Pinpoint the cell where the given text exists, returning its (x, y) midpoint coordinate. 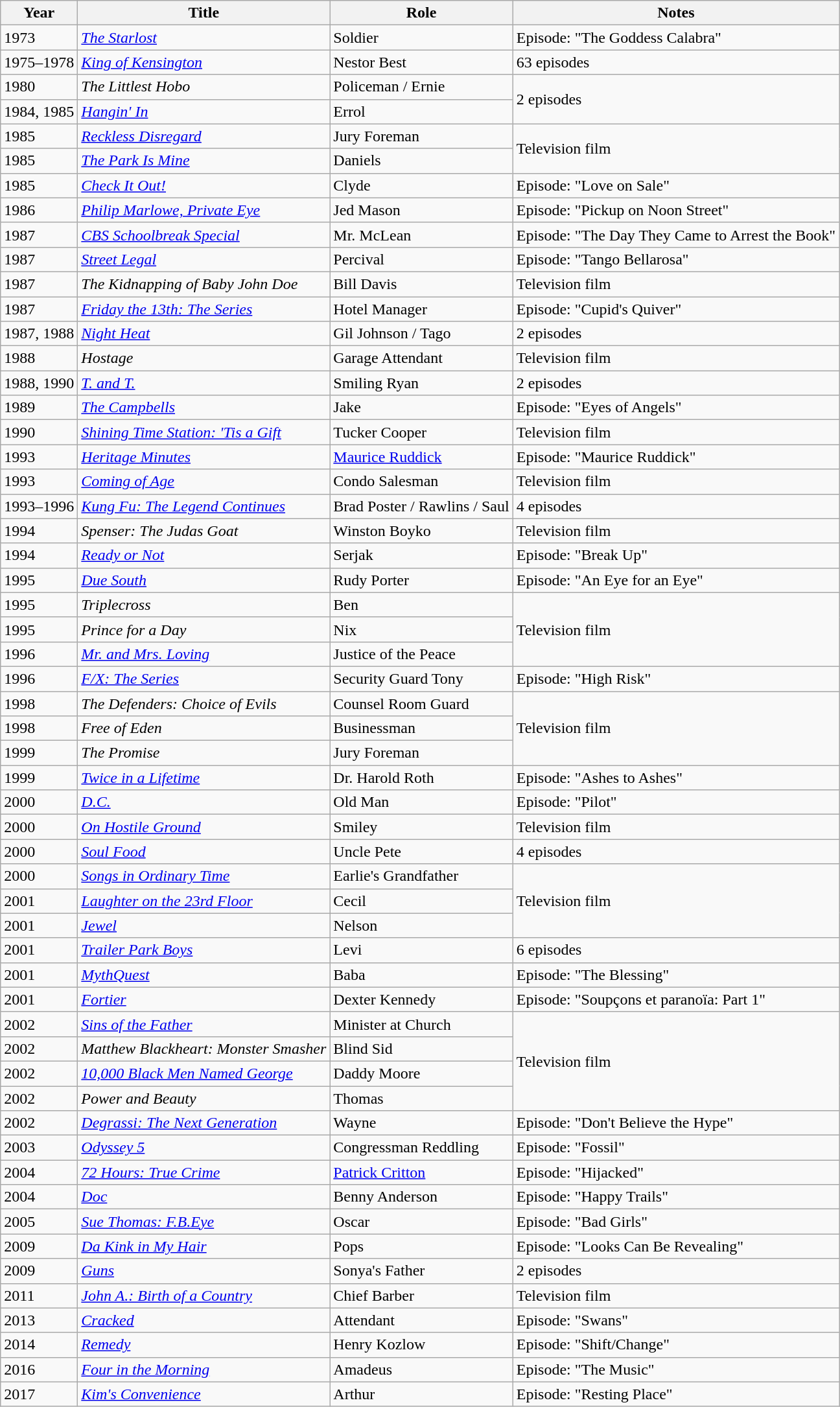
On Hostile Ground (204, 827)
Shining Time Station: 'Tis a Gift (204, 432)
2017 (39, 1394)
Hostage (204, 358)
Counsel Room Guard (421, 703)
Twice in a Lifetime (204, 778)
2005 (39, 1222)
Amadeus (421, 1369)
Security Guard Tony (421, 679)
Free of Eden (204, 728)
Hotel Manager (421, 309)
Fortier (204, 999)
Triplecross (204, 605)
Smiley (421, 827)
Brad Poster / Rawlins / Saul (421, 506)
Cracked (204, 1320)
1993–1996 (39, 506)
Benny Anderson (421, 1197)
Condo Salesman (421, 482)
Matthew Blackheart: Monster Smasher (204, 1049)
63 episodes (675, 62)
1986 (39, 210)
Laughter on the 23rd Floor (204, 901)
Tucker Cooper (421, 432)
1980 (39, 87)
Guns (204, 1271)
Episode: "Shift/Change" (675, 1345)
Levi (421, 950)
F/X: The Series (204, 679)
Businessman (421, 728)
Ben (421, 605)
6 episodes (675, 950)
Episode: "Looks Can Be Revealing" (675, 1246)
Nix (421, 629)
Heritage Minutes (204, 457)
1989 (39, 408)
Chief Barber (421, 1296)
Congressman Reddling (421, 1148)
Episode: "Pickup on Noon Street" (675, 210)
Remedy (204, 1345)
Serjak (421, 555)
Gil Johnson / Tago (421, 334)
Episode: "The Day They Came to Arrest the Book" (675, 235)
2003 (39, 1148)
Episode: "The Music" (675, 1369)
Due South (204, 580)
Nelson (421, 925)
Pops (421, 1246)
Episode: "Happy Trails" (675, 1197)
The Littlest Hobo (204, 87)
Episode: "Resting Place" (675, 1394)
Attendant (421, 1320)
Episode: "Ashes to Ashes" (675, 778)
Check It Out! (204, 185)
Soul Food (204, 852)
Sue Thomas: F.B.Eye (204, 1222)
Cecil (421, 901)
Episode: "An Eye for an Eye" (675, 580)
Doc (204, 1197)
Arthur (421, 1394)
Spenser: The Judas Goat (204, 531)
Bill Davis (421, 284)
Minister at Church (421, 1024)
1990 (39, 432)
Mr. McLean (421, 235)
Title (204, 13)
Maurice Ruddick (421, 457)
Night Heat (204, 334)
Odyssey 5 (204, 1148)
The Kidnapping of Baby John Doe (204, 284)
Smiling Ryan (421, 383)
Episode: "Soupçons et paranoïa: Part 1" (675, 999)
Hangin' In (204, 111)
Daniels (421, 161)
Old Man (421, 802)
Episode: "The Goddess Calabra" (675, 38)
Year (39, 13)
The Promise (204, 753)
Philip Marlowe, Private Eye (204, 210)
Sins of the Father (204, 1024)
Prince for a Day (204, 629)
Episode: "Bad Girls" (675, 1222)
Wayne (421, 1123)
Oscar (421, 1222)
Trailer Park Boys (204, 950)
T. and T. (204, 383)
Episode: "Hijacked" (675, 1172)
Baba (421, 975)
Daddy Moore (421, 1073)
The Starlost (204, 38)
Coming of Age (204, 482)
1973 (39, 38)
Episode: "Pilot" (675, 802)
The Defenders: Choice of Evils (204, 703)
Uncle Pete (421, 852)
2014 (39, 1345)
Kim's Convenience (204, 1394)
Role (421, 13)
Episode: "Love on Sale" (675, 185)
Justice of the Peace (421, 654)
Episode: "High Risk" (675, 679)
72 Hours: True Crime (204, 1172)
Episode: "Swans" (675, 1320)
Episode: "Don't Believe the Hype" (675, 1123)
Friday the 13th: The Series (204, 309)
Clyde (421, 185)
Thomas (421, 1099)
Earlie's Grandfather (421, 876)
Degrassi: The Next Generation (204, 1123)
Henry Kozlow (421, 1345)
Sonya's Father (421, 1271)
10,000 Black Men Named George (204, 1073)
The Park Is Mine (204, 161)
D.C. (204, 802)
Da Kink in My Hair (204, 1246)
Jake (421, 408)
Percival (421, 259)
Dexter Kennedy (421, 999)
Errol (421, 111)
Episode: "Break Up" (675, 555)
Nestor Best (421, 62)
Rudy Porter (421, 580)
1988 (39, 358)
Episode: "Maurice Ruddick" (675, 457)
Notes (675, 13)
Blind Sid (421, 1049)
2013 (39, 1320)
Four in the Morning (204, 1369)
1984, 1985 (39, 111)
2016 (39, 1369)
Policeman / Ernie (421, 87)
Episode: "The Blessing" (675, 975)
1975–1978 (39, 62)
Episode: "Tango Bellarosa" (675, 259)
Episode: "Cupid's Quiver" (675, 309)
Kung Fu: The Legend Continues (204, 506)
2011 (39, 1296)
CBS Schoolbreak Special (204, 235)
Episode: "Fossil" (675, 1148)
King of Kensington (204, 62)
Jewel (204, 925)
Songs in Ordinary Time (204, 876)
Patrick Critton (421, 1172)
Power and Beauty (204, 1099)
Mr. and Mrs. Loving (204, 654)
Episode: "Eyes of Angels" (675, 408)
1987, 1988 (39, 334)
Soldier (421, 38)
Winston Boyko (421, 531)
Jed Mason (421, 210)
Garage Attendant (421, 358)
1988, 1990 (39, 383)
Dr. Harold Roth (421, 778)
The Campbells (204, 408)
John A.: Birth of a Country (204, 1296)
MythQuest (204, 975)
Reckless Disregard (204, 136)
Street Legal (204, 259)
Ready or Not (204, 555)
